Locate the cell with the specified text and output its (x, y) center coordinate. 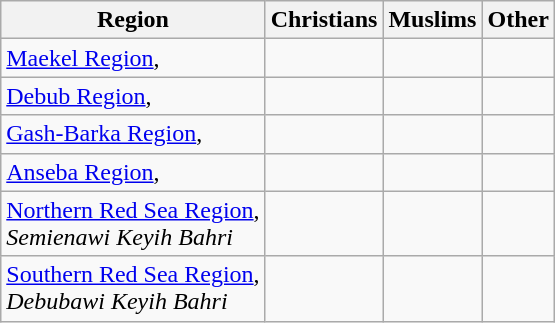
Other (518, 20)
Muslims (432, 20)
Anseba Region, (133, 172)
Region (133, 20)
Christians (324, 20)
Southern Red Sea Region,Debubawi Keyih Bahri (133, 288)
Northern Red Sea Region,Semienawi Keyih Bahri (133, 224)
Gash-Barka Region, (133, 134)
Maekel Region, (133, 58)
Debub Region, (133, 96)
